Capture the cell that displays the provided text and extract its (x, y) central coordinate. 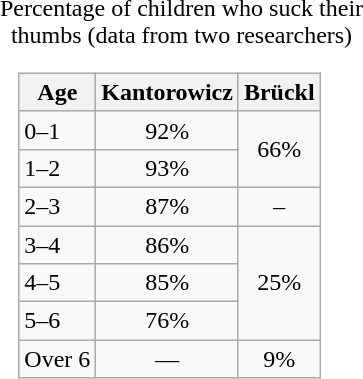
Age (58, 92)
Over 6 (58, 359)
93% (168, 168)
86% (168, 245)
– (279, 206)
9% (279, 359)
— (168, 359)
0–1 (58, 130)
87% (168, 206)
92% (168, 130)
4–5 (58, 283)
76% (168, 321)
1–2 (58, 168)
Brückl (279, 92)
66% (279, 149)
Kantorowicz (168, 92)
25% (279, 283)
2–3 (58, 206)
5–6 (58, 321)
85% (168, 283)
3–4 (58, 245)
